For the text-containing cell, return its midpoint in (x, y) coordinate format. 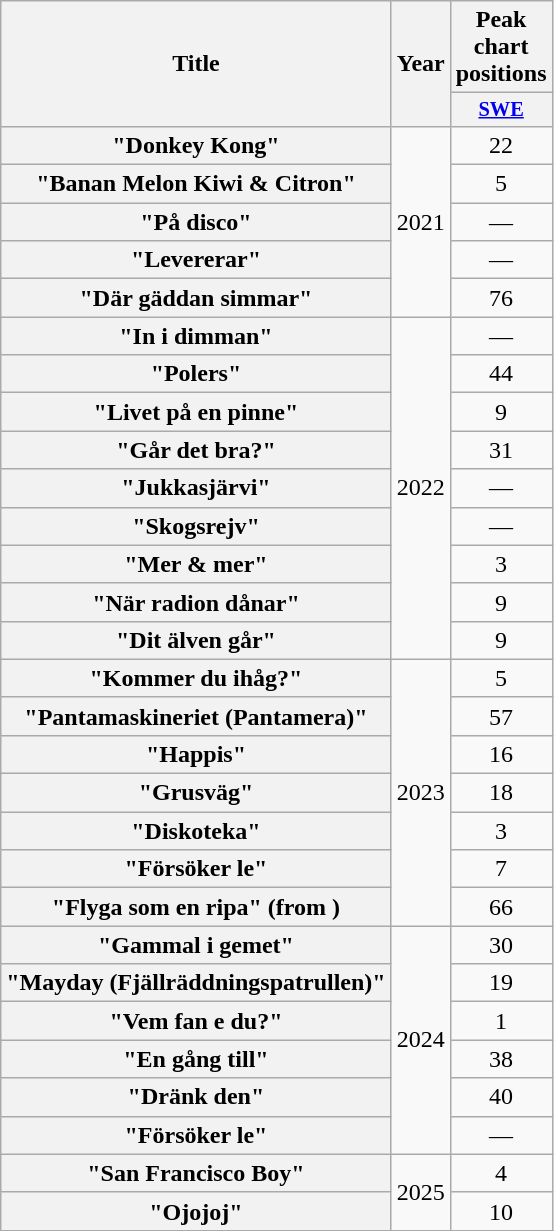
"Där gäddan simmar" (196, 298)
76 (501, 298)
"Vem fan e du?" (196, 1021)
SWE (501, 110)
22 (501, 145)
44 (501, 374)
"Pantamaskineriet (Pantamera)" (196, 716)
18 (501, 793)
"Diskoteka" (196, 831)
2023 (420, 792)
"Gammal i gemet" (196, 945)
"Flyga som en ripa" (from ) (196, 907)
"Livet på en pinne" (196, 412)
"Banan Melon Kiwi & Citron" (196, 184)
66 (501, 907)
"Mayday (Fjällräddningspatrullen)" (196, 983)
7 (501, 869)
"In i dimman" (196, 336)
"Dit älven går" (196, 640)
"Kommer du ihåg?" (196, 678)
57 (501, 716)
2025 (420, 1192)
10 (501, 1211)
38 (501, 1059)
4 (501, 1173)
"San Francisco Boy" (196, 1173)
"En gång till" (196, 1059)
2022 (420, 488)
"Går det bra?" (196, 450)
Peak chart positions (501, 47)
30 (501, 945)
"Happis" (196, 754)
31 (501, 450)
1 (501, 1021)
"Donkey Kong" (196, 145)
2024 (420, 1040)
Title (196, 64)
16 (501, 754)
"Dränk den" (196, 1097)
"Skogsrejv" (196, 526)
"När radion dånar" (196, 602)
"Polers" (196, 374)
"Jukkasjärvi" (196, 488)
"Levererar" (196, 260)
"Mer & mer" (196, 564)
2021 (420, 221)
"Ojojoj" (196, 1211)
Year (420, 64)
40 (501, 1097)
19 (501, 983)
"På disco" (196, 222)
"Grusväg" (196, 793)
